From the cell containing the given text, extract its center point as (x, y) coordinate. 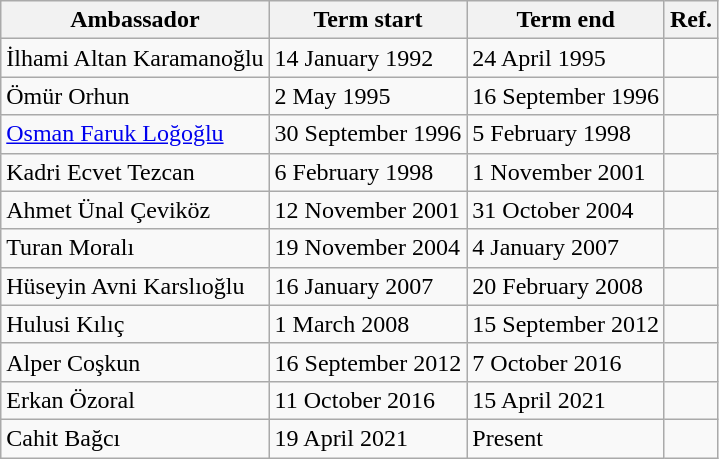
Erkan Özoral (135, 400)
31 October 2004 (566, 210)
Turan Moralı (135, 248)
Ambassador (135, 20)
19 April 2021 (368, 438)
14 January 1992 (368, 58)
1 November 2001 (566, 172)
7 October 2016 (566, 362)
5 February 1998 (566, 134)
6 February 1998 (368, 172)
24 April 1995 (566, 58)
Term start (368, 20)
Kadri Ecvet Tezcan (135, 172)
16 January 2007 (368, 286)
11 October 2016 (368, 400)
4 January 2007 (566, 248)
Ahmet Ünal Çeviköz (135, 210)
2 May 1995 (368, 96)
19 November 2004 (368, 248)
Osman Faruk Loğoğlu (135, 134)
Ömür Orhun (135, 96)
Hüseyin Avni Karslıoğlu (135, 286)
Alper Coşkun (135, 362)
30 September 1996 (368, 134)
16 September 1996 (566, 96)
Present (566, 438)
15 April 2021 (566, 400)
Cahit Bağcı (135, 438)
16 September 2012 (368, 362)
Term end (566, 20)
15 September 2012 (566, 324)
İlhami Altan Karamanoğlu (135, 58)
Hulusi Kılıç (135, 324)
Ref. (690, 20)
1 March 2008 (368, 324)
12 November 2001 (368, 210)
20 February 2008 (566, 286)
